From the cell containing the given text, extract its center point as [x, y] coordinate. 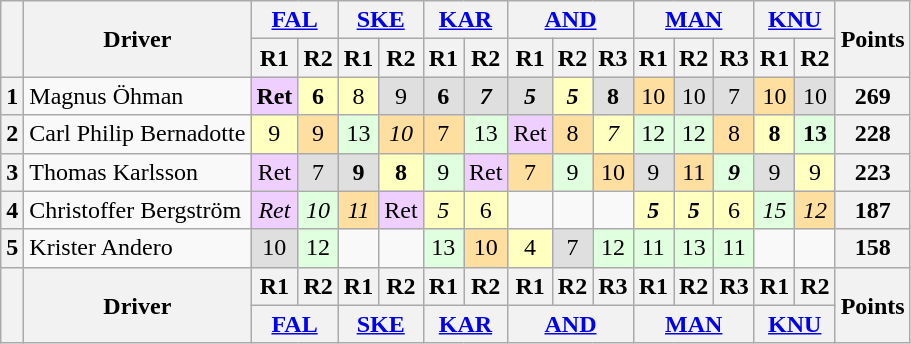
Carl Philip Bernadotte [138, 134]
Christoffer Bergström [138, 210]
2 [12, 134]
1 [12, 96]
223 [872, 172]
228 [872, 134]
269 [872, 96]
Magnus Öhman [138, 96]
Krister Andero [138, 248]
15 [774, 210]
Thomas Karlsson [138, 172]
3 [12, 172]
187 [872, 210]
158 [872, 248]
